Return the (x, y) coordinate for the center point of the cell that contains the specified text.  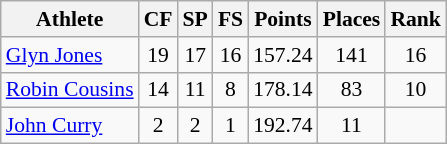
83 (352, 90)
1 (230, 126)
19 (158, 55)
SP (196, 19)
John Curry (70, 126)
178.14 (282, 90)
10 (416, 90)
17 (196, 55)
141 (352, 55)
Athlete (70, 19)
Rank (416, 19)
Glyn Jones (70, 55)
192.74 (282, 126)
Robin Cousins (70, 90)
FS (230, 19)
8 (230, 90)
Points (282, 19)
CF (158, 19)
Places (352, 19)
14 (158, 90)
157.24 (282, 55)
